Locate the cell with the specified text and output its (x, y) center coordinate. 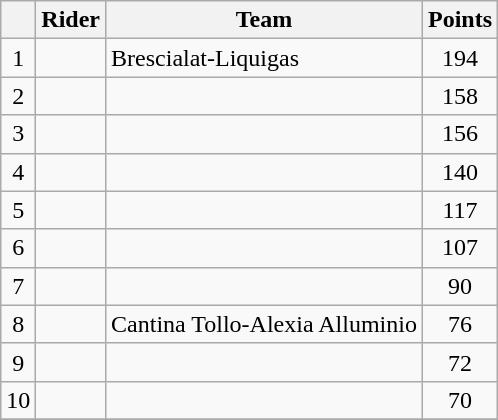
Rider (71, 20)
90 (460, 286)
6 (18, 248)
1 (18, 58)
5 (18, 210)
Points (460, 20)
117 (460, 210)
Team (264, 20)
7 (18, 286)
107 (460, 248)
Brescialat-Liquigas (264, 58)
72 (460, 362)
156 (460, 134)
8 (18, 324)
140 (460, 172)
158 (460, 96)
Cantina Tollo-Alexia Alluminio (264, 324)
76 (460, 324)
194 (460, 58)
70 (460, 400)
2 (18, 96)
3 (18, 134)
9 (18, 362)
4 (18, 172)
10 (18, 400)
